Detect which cell encompasses the target text, then output its [X, Y] center coordinate. 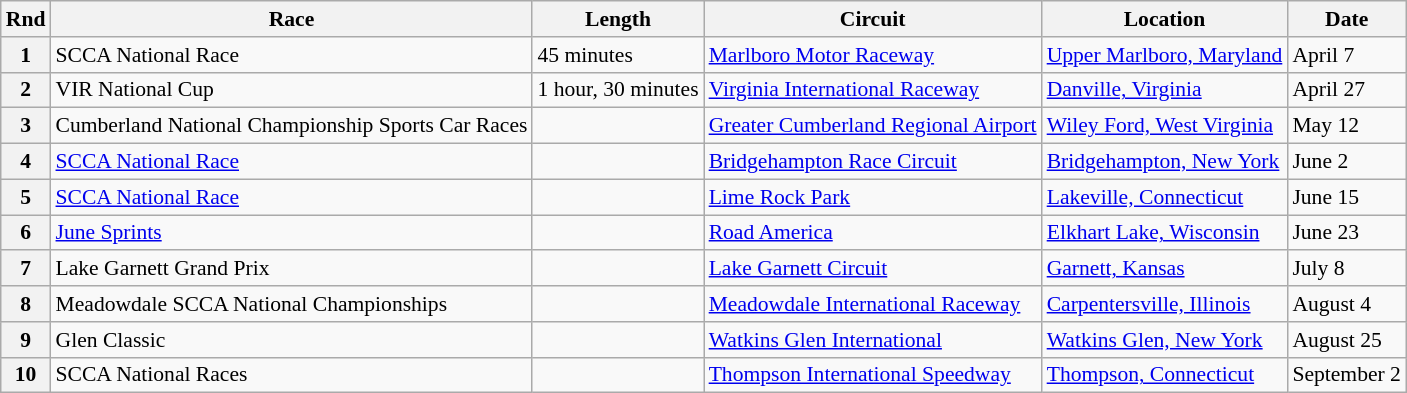
2 [26, 90]
Carpentersville, Illinois [1165, 304]
Glen Classic [291, 340]
April 7 [1346, 55]
Bridgehampton Race Circuit [873, 162]
Upper Marlboro, Maryland [1165, 55]
Thompson, Connecticut [1165, 375]
1 hour, 30 minutes [618, 90]
7 [26, 269]
VIR National Cup [291, 90]
Virginia International Raceway [873, 90]
Marlboro Motor Raceway [873, 55]
5 [26, 197]
Garnett, Kansas [1165, 269]
Location [1165, 19]
3 [26, 126]
August 4 [1346, 304]
Elkhart Lake, Wisconsin [1165, 233]
Meadowdale SCCA National Championships [291, 304]
Thompson International Speedway [873, 375]
10 [26, 375]
6 [26, 233]
Watkins Glen, New York [1165, 340]
June 15 [1346, 197]
9 [26, 340]
September 2 [1346, 375]
45 minutes [618, 55]
Cumberland National Championship Sports Car Races [291, 126]
1 [26, 55]
Watkins Glen International [873, 340]
Lake Garnett Grand Prix [291, 269]
Date [1346, 19]
May 12 [1346, 126]
4 [26, 162]
Race [291, 19]
Circuit [873, 19]
Road America [873, 233]
July 8 [1346, 269]
August 25 [1346, 340]
Danville, Virginia [1165, 90]
Greater Cumberland Regional Airport [873, 126]
Bridgehampton, New York [1165, 162]
June Sprints [291, 233]
April 27 [1346, 90]
June 23 [1346, 233]
Length [618, 19]
Lakeville, Connecticut [1165, 197]
Meadowdale International Raceway [873, 304]
Wiley Ford, West Virginia [1165, 126]
Rnd [26, 19]
Lake Garnett Circuit [873, 269]
8 [26, 304]
June 2 [1346, 162]
SCCA National Races [291, 375]
Lime Rock Park [873, 197]
